For the text-containing cell, return its midpoint in [x, y] coordinate format. 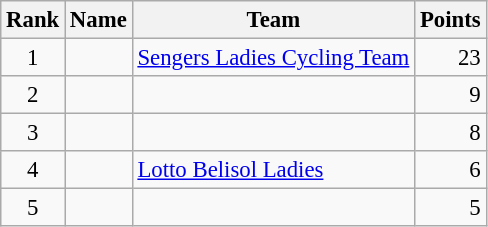
Rank [33, 20]
Sengers Ladies Cycling Team [274, 58]
Name [99, 20]
2 [33, 95]
Team [274, 20]
1 [33, 58]
8 [450, 133]
3 [33, 133]
23 [450, 58]
Lotto Belisol Ladies [274, 170]
9 [450, 95]
6 [450, 170]
4 [33, 170]
Points [450, 20]
